Output the (X, Y) coordinate of the center of the cell containing the given text.  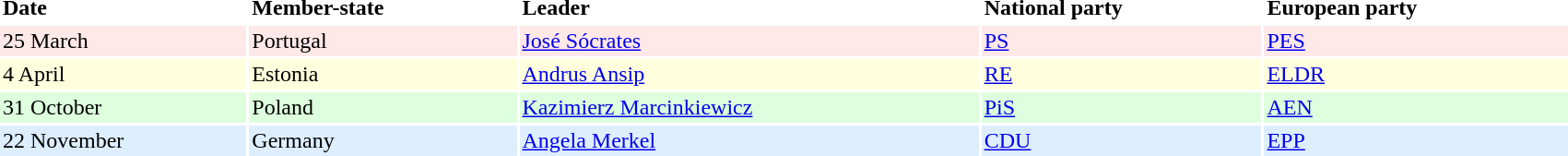
Andrus Ansip (749, 74)
PiS (1122, 107)
Portugal (383, 41)
Poland (383, 107)
4 April (124, 74)
Germany (383, 140)
PS (1122, 41)
Angela Merkel (749, 140)
RE (1122, 74)
31 October (124, 107)
EPP (1416, 140)
ELDR (1416, 74)
Estonia (383, 74)
22 November (124, 140)
AEN (1416, 107)
Kazimierz Marcinkiewicz (749, 107)
José Sócrates (749, 41)
PES (1416, 41)
25 March (124, 41)
CDU (1122, 140)
